Return the [x, y] coordinate for the center point of the cell that contains the specified text.  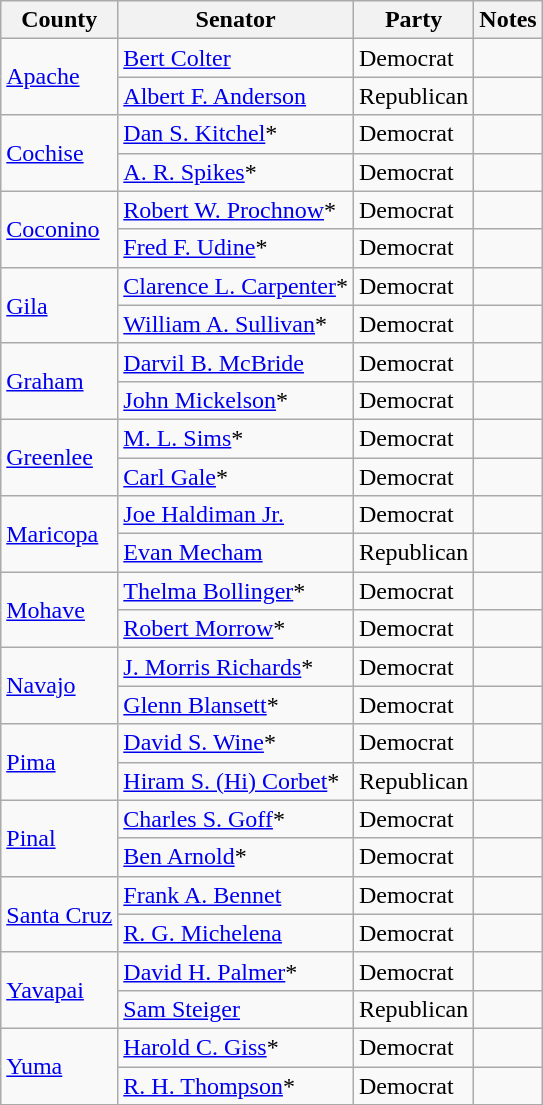
David H. Palmer* [236, 971]
Hiram S. (Hi) Corbet* [236, 781]
Yuma [60, 1066]
County [60, 20]
Ben Arnold* [236, 857]
Carl Gale* [236, 477]
Frank A. Bennet [236, 895]
Evan Mecham [236, 553]
David S. Wine* [236, 743]
Greenlee [60, 457]
Santa Cruz [60, 914]
Notes [508, 20]
Maricopa [60, 534]
M. L. Sims* [236, 438]
John Mickelson* [236, 400]
Yavapai [60, 990]
Harold C. Giss* [236, 1047]
Robert Morrow* [236, 629]
R. H. Thompson* [236, 1085]
Senator [236, 20]
Pinal [60, 838]
J. Morris Richards* [236, 667]
William A. Sullivan* [236, 324]
Joe Haldiman Jr. [236, 515]
A. R. Spikes* [236, 172]
R. G. Michelena [236, 933]
Sam Steiger [236, 1009]
Albert F. Anderson [236, 96]
Charles S. Goff* [236, 819]
Cochise [60, 153]
Thelma Bollinger* [236, 591]
Bert Colter [236, 58]
Party [413, 20]
Darvil B. McBride [236, 362]
Clarence L. Carpenter* [236, 286]
Mohave [60, 610]
Apache [60, 77]
Navajo [60, 686]
Glenn Blansett* [236, 705]
Coconino [60, 229]
Dan S. Kitchel* [236, 134]
Pima [60, 762]
Robert W. Prochnow* [236, 210]
Graham [60, 381]
Gila [60, 305]
Fred F. Udine* [236, 248]
